Search for the cell housing the specified text and yield its [x, y] center coordinate. 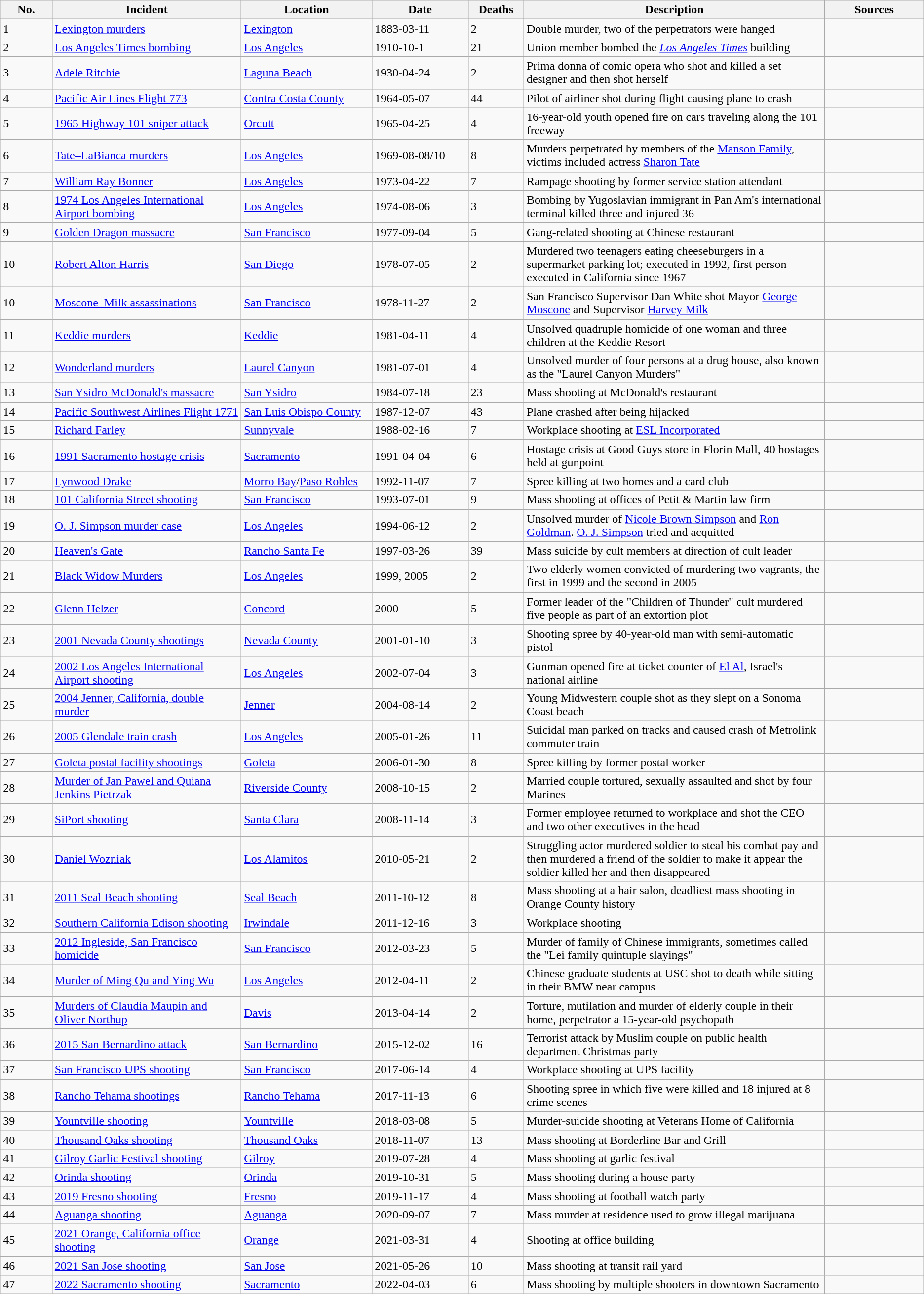
Richard Farley [146, 430]
35 [27, 1013]
Adele Ritchie [146, 73]
Deaths [496, 10]
2008-10-15 [420, 788]
1969-08-08/10 [420, 156]
Torture, mutilation and murder of elderly couple in their home, perpetrator a 15-year-old psychopath [674, 1013]
San Jose [307, 1266]
Unsolved murder of four persons at a drug house, also known as the "Laurel Canyon Murders" [674, 367]
31 [27, 897]
1883-03-11 [420, 29]
Shooting at office building [674, 1241]
2019-07-28 [420, 1158]
Spree killing at two homes and a card club [674, 481]
2017-06-14 [420, 1070]
Yountville shooting [146, 1121]
2004-08-14 [420, 705]
Prima donna of comic opera who shot and killed a set designer and then shot herself [674, 73]
2000 [420, 608]
Rancho Tehama shootings [146, 1096]
Murdered two teenagers eating cheeseburgers in a supermarket parking lot; executed in 1992, first person executed in California since 1967 [674, 264]
1997-03-26 [420, 551]
Lynwood Drake [146, 481]
2019-10-31 [420, 1177]
Mass shooting at transit rail yard [674, 1266]
2022-04-03 [420, 1285]
2002 Los Angeles International Airport shooting [146, 672]
Pacific Southwest Airlines Flight 1771 [146, 412]
Former employee returned to workplace and shot the CEO and two other executives in the head [674, 820]
Spree killing by former postal worker [674, 762]
Nevada County [307, 641]
Description [674, 10]
2015-12-02 [420, 1044]
1981-04-11 [420, 335]
1988-02-16 [420, 430]
2004 Jenner, California, double murder [146, 705]
1978-07-05 [420, 264]
12 [27, 367]
2018-03-08 [420, 1121]
Murder of Jan Pawel and Quiana Jenkins Pietrzak [146, 788]
Keddie [307, 335]
1991 Sacramento hostage crisis [146, 456]
Mass shooting at garlic festival [674, 1158]
Thousand Oaks [307, 1140]
2021-05-26 [420, 1266]
Daniel Wozniak [146, 859]
San Diego [307, 264]
1910-10-1 [420, 47]
Rampage shooting by former service station attendant [674, 181]
Aguanga shooting [146, 1215]
Pacific Air Lines Flight 773 [146, 98]
Mass murder at residence used to grow illegal marijuana [674, 1215]
Hostage crisis at Good Guys store in Florin Mall, 40 hostages held at gunpoint [674, 456]
Santa Clara [307, 820]
1984-07-18 [420, 393]
2006-01-30 [420, 762]
Unsolved murder of Nicole Brown Simpson and Ron Goldman. O. J. Simpson tried and acquitted [674, 525]
19 [27, 525]
Goleta [307, 762]
Concord [307, 608]
Date [420, 10]
San Luis Obispo County [307, 412]
2012-04-11 [420, 980]
27 [27, 762]
Heaven's Gate [146, 551]
2012 Ingleside, San Francisco homicide [146, 949]
Tate–LaBianca murders [146, 156]
28 [27, 788]
32 [27, 923]
Suicidal man parked on tracks and caused crash of Metrolink commuter train [674, 736]
Thousand Oaks shooting [146, 1140]
Murder-suicide shooting at Veterans Home of California [674, 1121]
Gang-related shooting at Chinese restaurant [674, 232]
Unsolved quadruple homicide of one woman and three children at the Keddie Resort [674, 335]
Former leader of the "Children of Thunder" cult murdered five people as part of an extortion plot [674, 608]
2002-07-04 [420, 672]
Sources [874, 10]
20 [27, 551]
Los Alamitos [307, 859]
30 [27, 859]
2010-05-21 [420, 859]
Orinda [307, 1177]
Jenner [307, 705]
17 [27, 481]
2011-10-12 [420, 897]
41 [27, 1158]
45 [27, 1241]
2019-11-17 [420, 1196]
San Francisco Supervisor Dan White shot Mayor George Moscone and Supervisor Harvey Milk [674, 303]
2011 Seal Beach shooting [146, 897]
2008-11-14 [420, 820]
Rancho Tehama [307, 1096]
Morro Bay/Paso Robles [307, 481]
Robert Alton Harris [146, 264]
1965 Highway 101 sniper attack [146, 123]
2021 Orange, California office shooting [146, 1241]
24 [27, 672]
2011-12-16 [420, 923]
38 [27, 1096]
Mass shooting during a house party [674, 1177]
1964-05-07 [420, 98]
Double murder, two of the perpetrators were hanged [674, 29]
Mass shooting at McDonald's restaurant [674, 393]
Mass shooting at offices of Petit & Martin law firm [674, 500]
No. [27, 10]
Shooting spree by 40-year-old man with semi-automatic pistol [674, 641]
16-year-old youth opened fire on cars traveling along the 101 freeway [674, 123]
San Bernardino [307, 1044]
2001-01-10 [420, 641]
34 [27, 980]
1987-12-07 [420, 412]
Murders of Claudia Maupin and Oliver Northup [146, 1013]
1973-04-22 [420, 181]
Rancho Santa Fe [307, 551]
Davis [307, 1013]
46 [27, 1266]
O. J. Simpson murder case [146, 525]
1965-04-25 [420, 123]
San Ysidro McDonald's massacre [146, 393]
29 [27, 820]
Young Midwestern couple shot as they slept on a Sonoma Coast beach [674, 705]
2001 Nevada County shootings [146, 641]
Keddie murders [146, 335]
Shooting spree in which five were killed and 18 injured at 8 crime scenes [674, 1096]
Plane crashed after being hijacked [674, 412]
36 [27, 1044]
Workplace shooting [674, 923]
1999, 2005 [420, 576]
Fresno [307, 1196]
Yountville [307, 1121]
Workplace shooting at UPS facility [674, 1070]
2022 Sacramento shooting [146, 1285]
2005 Glendale train crash [146, 736]
40 [27, 1140]
1 [27, 29]
1992-11-07 [420, 481]
SiPort shooting [146, 820]
Mass shooting by multiple shooters in downtown Sacramento [674, 1285]
Murder of family of Chinese immigrants, sometimes called the "Lei family quintuple slayings" [674, 949]
2017-11-13 [420, 1096]
Married couple tortured, sexually assaulted and shot by four Marines [674, 788]
26 [27, 736]
Union member bombed the Los Angeles Times building [674, 47]
18 [27, 500]
2012-03-23 [420, 949]
1991-04-04 [420, 456]
2018-11-07 [420, 1140]
Mass shooting at a hair salon, deadliest mass shooting in Orange County history [674, 897]
Aguanga [307, 1215]
1993-07-01 [420, 500]
Pilot of airliner shot during flight causing plane to crash [674, 98]
Contra Costa County [307, 98]
Los Angeles Times bombing [146, 47]
Glenn Helzer [146, 608]
Mass shooting at Borderline Bar and Grill [674, 1140]
37 [27, 1070]
Orinda shooting [146, 1177]
1981-07-01 [420, 367]
Gunman opened fire at ticket counter of El Al, Israel's national airline [674, 672]
Gilroy Garlic Festival shooting [146, 1158]
Chinese graduate students at USC shot to death while sitting in their BMW near campus [674, 980]
Laurel Canyon [307, 367]
2015 San Bernardino attack [146, 1044]
Orange [307, 1241]
101 California Street shooting [146, 500]
47 [27, 1285]
22 [27, 608]
Moscone–Milk assassinations [146, 303]
San Francisco UPS shooting [146, 1070]
Location [307, 10]
33 [27, 949]
Murders perpetrated by members of the Manson Family, victims included actress Sharon Tate [674, 156]
Gilroy [307, 1158]
Golden Dragon massacre [146, 232]
25 [27, 705]
2020-09-07 [420, 1215]
Sunnyvale [307, 430]
Goleta postal facility shootings [146, 762]
2021-03-31 [420, 1241]
Terrorist attack by Muslim couple on public health department Christmas party [674, 1044]
Seal Beach [307, 897]
1994-06-12 [420, 525]
Two elderly women convicted of murdering two vagrants, the first in 1999 and the second in 2005 [674, 576]
Lexington [307, 29]
Mass shooting at football watch party [674, 1196]
Wonderland murders [146, 367]
1974 Los Angeles International Airport bombing [146, 206]
14 [27, 412]
2013-04-14 [420, 1013]
Workplace shooting at ESL Incorporated [674, 430]
Southern California Edison shooting [146, 923]
1977-09-04 [420, 232]
Black Widow Murders [146, 576]
2021 San Jose shooting [146, 1266]
Incident [146, 10]
1930-04-24 [420, 73]
Bombing by Yugoslavian immigrant in Pan Am's international terminal killed three and injured 36 [674, 206]
42 [27, 1177]
William Ray Bonner [146, 181]
Mass suicide by cult members at direction of cult leader [674, 551]
Murder of Ming Qu and Ying Wu [146, 980]
Lexington murders [146, 29]
Riverside County [307, 788]
2019 Fresno shooting [146, 1196]
San Ysidro [307, 393]
15 [27, 430]
Laguna Beach [307, 73]
Irwindale [307, 923]
1974-08-06 [420, 206]
Orcutt [307, 123]
1978-11-27 [420, 303]
2005-01-26 [420, 736]
